Find where the given text appears and provide that cell's center as (x, y) coordinate. 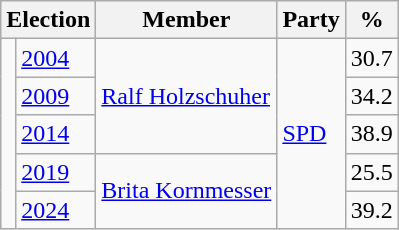
2019 (56, 172)
2009 (56, 96)
39.2 (372, 210)
Election (48, 20)
2004 (56, 58)
Ralf Holzschuher (186, 96)
34.2 (372, 96)
30.7 (372, 58)
25.5 (372, 172)
SPD (311, 134)
2024 (56, 210)
Party (311, 20)
% (372, 20)
Member (186, 20)
2014 (56, 134)
Brita Kornmesser (186, 191)
38.9 (372, 134)
